Output the [x, y] coordinate of the center of the cell containing the given text.  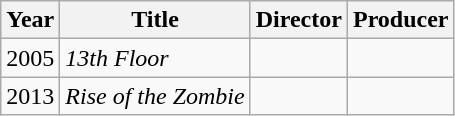
13th Floor [155, 58]
Producer [400, 20]
Rise of the Zombie [155, 96]
Year [30, 20]
Director [298, 20]
2013 [30, 96]
2005 [30, 58]
Title [155, 20]
